Return (x, y) of the center of cell containing provided text 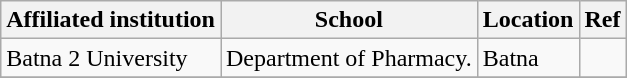
Batna (528, 58)
Batna 2 University (111, 58)
School (348, 20)
Department of Pharmacy. (348, 58)
Ref (602, 20)
Affiliated institution (111, 20)
Location (528, 20)
